Pinpoint the cell where the given text exists, returning its [X, Y] midpoint coordinate. 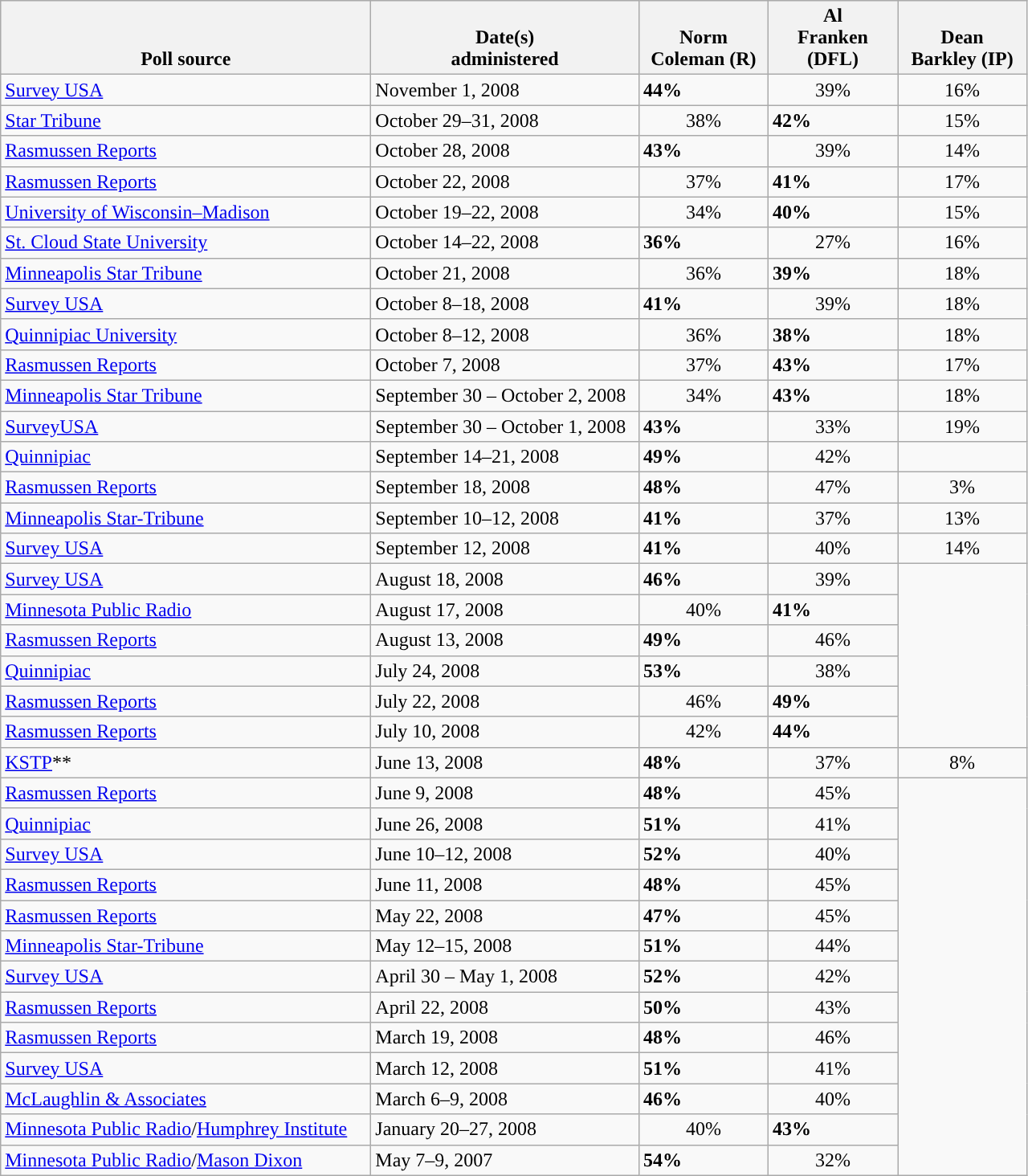
Star Tribune [186, 120]
May 12–15, 2008 [505, 946]
May 7–9, 2007 [505, 1160]
October 19–22, 2008 [505, 212]
September 12, 2008 [505, 549]
Poll source [186, 38]
March 6–9, 2008 [505, 1099]
July 22, 2008 [505, 701]
AlFranken (DFL) [832, 38]
13% [962, 518]
Minnesota Public Radio/Mason Dixon [186, 1160]
Quinnipiac University [186, 334]
September 18, 2008 [505, 488]
May 22, 2008 [505, 915]
June 26, 2008 [505, 823]
January 20–27, 2008 [505, 1129]
November 1, 2008 [505, 90]
June 10–12, 2008 [505, 854]
October 29–31, 2008 [505, 120]
Date(s)administered [505, 38]
October 8–12, 2008 [505, 334]
April 30 – May 1, 2008 [505, 977]
August 18, 2008 [505, 579]
August 17, 2008 [505, 610]
54% [704, 1160]
October 8–18, 2008 [505, 304]
March 12, 2008 [505, 1068]
53% [704, 671]
July 10, 2008 [505, 732]
NormColeman (R) [704, 38]
St. Cloud State University [186, 243]
3% [962, 488]
32% [832, 1160]
July 24, 2008 [505, 671]
October 7, 2008 [505, 365]
SurveyUSA [186, 427]
27% [832, 243]
October 21, 2008 [505, 273]
KSTP** [186, 762]
50% [704, 1007]
October 14–22, 2008 [505, 243]
8% [962, 762]
Minnesota Public Radio [186, 610]
April 22, 2008 [505, 1007]
August 13, 2008 [505, 640]
33% [832, 427]
19% [962, 427]
September 10–12, 2008 [505, 518]
Minnesota Public Radio/Humphrey Institute [186, 1129]
September 30 – October 1, 2008 [505, 427]
March 19, 2008 [505, 1038]
October 28, 2008 [505, 151]
DeanBarkley (IP) [962, 38]
June 9, 2008 [505, 793]
September 14–21, 2008 [505, 457]
June 11, 2008 [505, 884]
September 30 – October 2, 2008 [505, 395]
June 13, 2008 [505, 762]
October 22, 2008 [505, 182]
University of Wisconsin–Madison [186, 212]
McLaughlin & Associates [186, 1099]
